Capture the cell that displays the provided text and extract its [x, y] central coordinate. 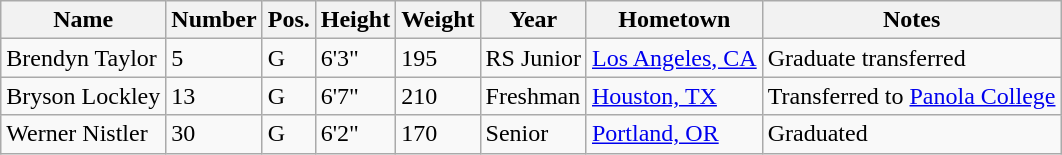
Bryson Lockley [84, 96]
30 [214, 134]
Freshman [533, 96]
170 [438, 134]
Hometown [674, 20]
Weight [438, 20]
Pos. [288, 20]
Name [84, 20]
Los Angeles, CA [674, 58]
210 [438, 96]
Werner Nistler [84, 134]
RS Junior [533, 58]
6'7" [355, 96]
Notes [912, 20]
6'2" [355, 134]
Number [214, 20]
Graduated [912, 134]
13 [214, 96]
Graduate transferred [912, 58]
Brendyn Taylor [84, 58]
Year [533, 20]
6'3" [355, 58]
Senior [533, 134]
Transferred to Panola College [912, 96]
5 [214, 58]
Portland, OR [674, 134]
Height [355, 20]
195 [438, 58]
Houston, TX [674, 96]
